Return the [x, y] coordinate for the center point of the cell that contains the specified text.  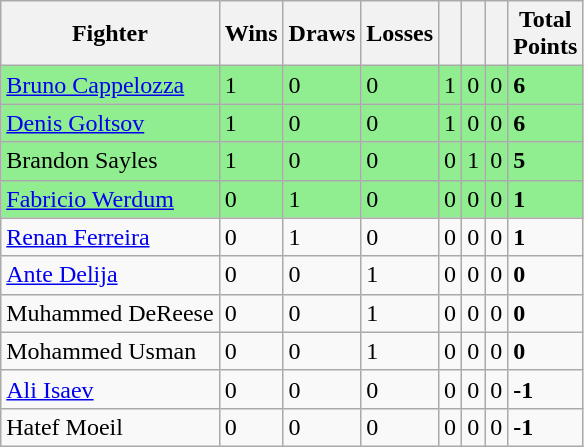
Ali Isaev [110, 389]
Bruno Cappelozza [110, 85]
Ante Delija [110, 275]
Fighter [110, 34]
5 [546, 161]
Draws [322, 34]
Mohammed Usman [110, 351]
Muhammed DeReese [110, 313]
Renan Ferreira [110, 237]
Total Points [546, 34]
Wins [251, 34]
Denis Goltsov [110, 123]
Losses [400, 34]
Brandon Sayles [110, 161]
Fabricio Werdum [110, 199]
Hatef Moeil [110, 427]
